From the cell containing the given text, extract its center point as [X, Y] coordinate. 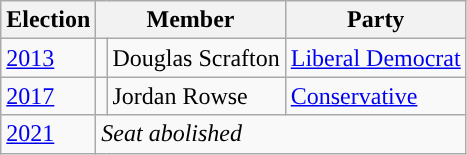
Seat abolished [281, 134]
Election [48, 20]
2017 [48, 96]
2021 [48, 134]
Member [190, 20]
Douglas Scrafton [196, 58]
Party [376, 20]
Conservative [376, 96]
Liberal Democrat [376, 58]
Jordan Rowse [196, 96]
2013 [48, 58]
